Return [X, Y] of the center of cell containing provided text 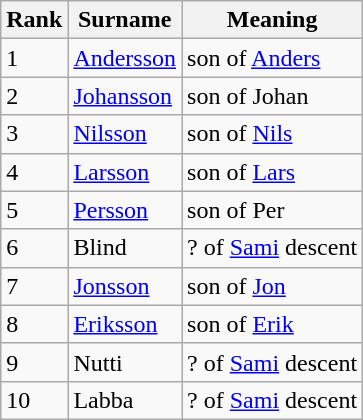
8 [34, 324]
5 [34, 210]
Blind [125, 248]
4 [34, 172]
2 [34, 96]
Persson [125, 210]
10 [34, 400]
Surname [125, 20]
son of Johan [272, 96]
7 [34, 286]
Larsson [125, 172]
Nilsson [125, 134]
son of Nils [272, 134]
3 [34, 134]
son of Erik [272, 324]
6 [34, 248]
Rank [34, 20]
Andersson [125, 58]
9 [34, 362]
son of Per [272, 210]
son of Lars [272, 172]
Nutti [125, 362]
1 [34, 58]
Meaning [272, 20]
Labba [125, 400]
son of Anders [272, 58]
Jonsson [125, 286]
Johansson [125, 96]
son of Jon [272, 286]
Eriksson [125, 324]
